Scan for the cell matching the given text and deliver its (x, y) coordinate at center. 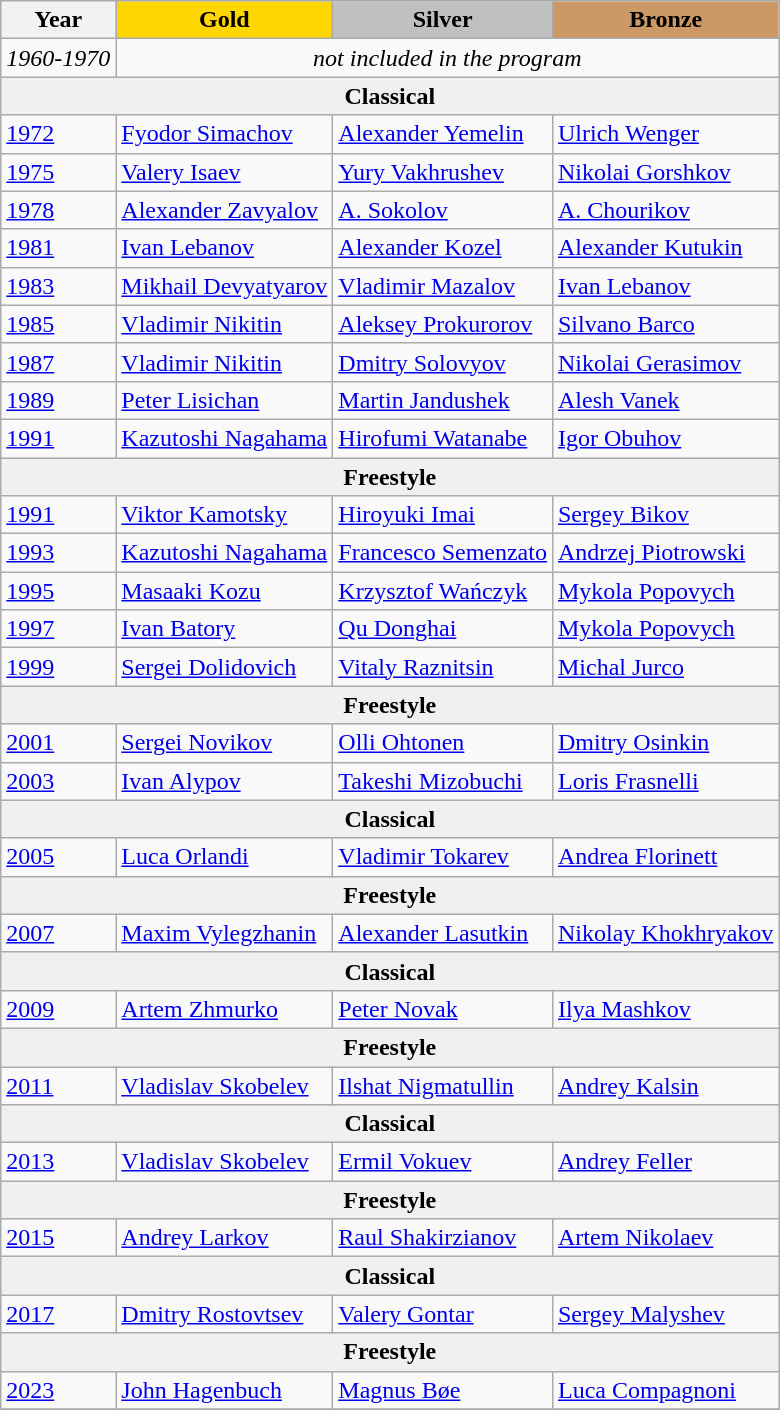
Martin Jandushek (443, 400)
Silver (443, 20)
1999 (58, 667)
Ilya Mashkov (665, 1009)
Vladimir Mazalov (443, 286)
John Hagenbuch (224, 1390)
2011 (58, 1085)
Igor Obuhov (665, 438)
Nikolay Khokhryakov (665, 933)
2003 (58, 781)
Luca Orlandi (224, 857)
Hiroyuki Imai (443, 515)
Artem Nikolaev (665, 1238)
Viktor Kamotsky (224, 515)
Olli Ohtonen (443, 743)
1989 (58, 400)
Ivan Batory (224, 629)
Dmitry Rostovtsev (224, 1314)
Ilshat Nigmatullin (443, 1085)
1972 (58, 134)
Fyodor Simachov (224, 134)
Aleksey Prokurorov (443, 324)
2005 (58, 857)
Loris Frasnelli (665, 781)
Andrey Kalsin (665, 1085)
Masaaki Kozu (224, 591)
Takeshi Mizobuchi (443, 781)
Gold (224, 20)
Andrzej Piotrowski (665, 553)
Andrey Feller (665, 1162)
Alexander Kozel (443, 248)
Sergey Bikov (665, 515)
A. Chourikov (665, 210)
A. Sokolov (443, 210)
1997 (58, 629)
Dmitry Osinkin (665, 743)
Ivan Alypov (224, 781)
Ermil Vokuev (443, 1162)
Ulrich Wenger (665, 134)
Yury Vakhrushev (443, 172)
Vladimir Tokarev (443, 857)
Alesh Vanek (665, 400)
Valery Gontar (443, 1314)
Peter Lisichan (224, 400)
Year (58, 20)
Hirofumi Watanabe (443, 438)
Alexander Zavyalov (224, 210)
2017 (58, 1314)
Alexander Yemelin (443, 134)
not included in the program (448, 58)
1960-1970 (58, 58)
Alexander Kutukin (665, 248)
Dmitry Solovyov (443, 362)
2013 (58, 1162)
Valery Isaev (224, 172)
Nikolai Gerasimov (665, 362)
Silvano Barco (665, 324)
Michal Jurco (665, 667)
1993 (58, 553)
2007 (58, 933)
Nikolai Gorshkov (665, 172)
Mikhail Devyatyarov (224, 286)
1983 (58, 286)
Alexander Lasutkin (443, 933)
Maxim Vylegzhanin (224, 933)
Andrey Larkov (224, 1238)
2009 (58, 1009)
Sergey Malyshev (665, 1314)
Francesco Semenzato (443, 553)
Artem Zhmurko (224, 1009)
Andrea Florinett (665, 857)
Qu Donghai (443, 629)
1987 (58, 362)
Bronze (665, 20)
Raul Shakirzianov (443, 1238)
Sergei Dolidovich (224, 667)
1981 (58, 248)
Magnus Bøe (443, 1390)
Sergei Novikov (224, 743)
Peter Novak (443, 1009)
2001 (58, 743)
Luca Compagnoni (665, 1390)
1985 (58, 324)
1975 (58, 172)
1995 (58, 591)
1978 (58, 210)
2023 (58, 1390)
2015 (58, 1238)
Vitaly Raznitsin (443, 667)
Krzysztof Wańczyk (443, 591)
